Pinpoint the cell where the given text exists, returning its (X, Y) midpoint coordinate. 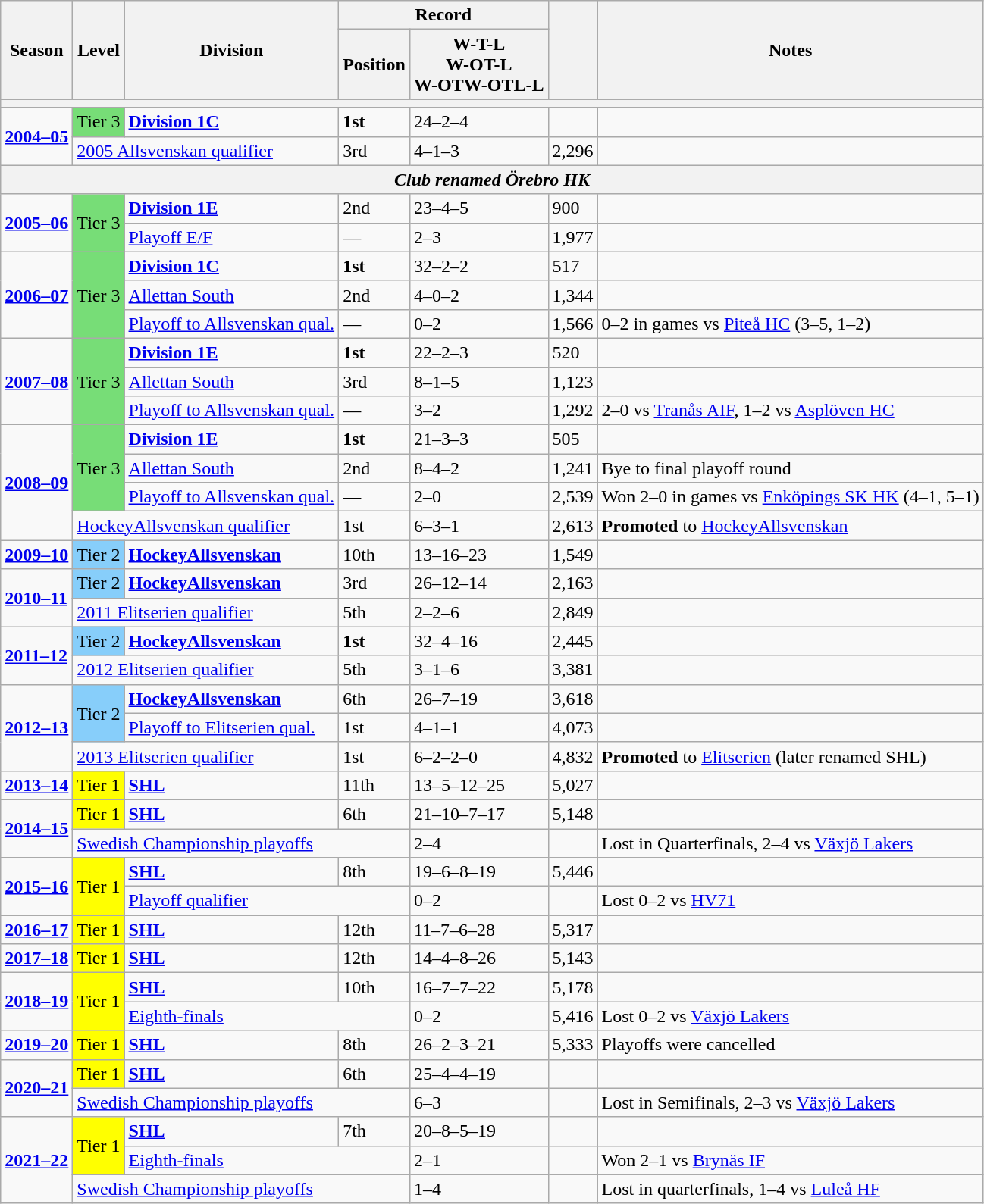
2–2–6 (479, 612)
14–4–8–26 (479, 959)
Playoff to Elitserien qual. (232, 727)
5,416 (573, 1016)
2018–19 (36, 1002)
4–1–1 (479, 727)
1,549 (573, 555)
Playoff E/F (232, 237)
2,296 (573, 151)
Notes (790, 50)
517 (573, 266)
2005 Allsvenskan qualifier (206, 151)
19–6–8–19 (479, 872)
2007–08 (36, 381)
2,613 (573, 526)
520 (573, 352)
Promoted to HockeyAllsvenskan (790, 526)
Position (374, 64)
4–1–3 (479, 151)
32–4–16 (479, 641)
2004–05 (36, 136)
24–2–4 (479, 122)
6–2–2–0 (479, 756)
5,317 (573, 930)
Won 2–0 in games vs Enköpings SK HK (4–1, 5–1) (790, 497)
5,333 (573, 1045)
1,977 (573, 237)
13–5–12–25 (479, 785)
2012–13 (36, 727)
5,148 (573, 814)
4,073 (573, 727)
2016–17 (36, 930)
Division (232, 50)
3,381 (573, 670)
2–4 (479, 843)
Season (36, 50)
1–4 (479, 1189)
5,027 (573, 785)
2–1 (479, 1160)
1,344 (573, 295)
3–1–6 (479, 670)
2,539 (573, 497)
32–2–2 (479, 266)
11th (374, 785)
Won 2–1 vs Brynäs IF (790, 1160)
16–7–7–22 (479, 987)
21–3–3 (479, 439)
3–2 (479, 411)
Lost 0–2 vs HV71 (790, 901)
23–4–5 (479, 208)
1,566 (573, 324)
Lost in quarterfinals, 1–4 vs Luleå HF (790, 1189)
Record (443, 15)
2–0 vs Tranås AIF, 1–2 vs Asplöven HC (790, 411)
26–12–14 (479, 583)
Playoff qualifier (267, 901)
2006–07 (36, 295)
2,445 (573, 641)
2013–14 (36, 785)
2–3 (479, 237)
5,143 (573, 959)
25–4–4–19 (479, 1074)
2021–22 (36, 1160)
Bye to final playoff round (790, 468)
2,849 (573, 612)
20–8–5–19 (479, 1131)
13–16–23 (479, 555)
4–0–2 (479, 295)
Level (99, 50)
2–0 (479, 497)
2019–20 (36, 1045)
26–2–3–21 (479, 1045)
2012 Elitserien qualifier (206, 670)
6–3–1 (479, 526)
5,178 (573, 987)
7th (374, 1131)
2017–18 (36, 959)
2005–06 (36, 223)
2008–09 (36, 483)
900 (573, 208)
W-T-LW-OT-LW-OTW-OTL-L (479, 64)
2,163 (573, 583)
22–2–3 (479, 352)
HockeyAllsvenskan qualifier (206, 526)
Lost 0–2 vs Växjö Lakers (790, 1016)
2014–15 (36, 828)
11–7–6–28 (479, 930)
2010–11 (36, 598)
2013 Elitserien qualifier (206, 756)
5,446 (573, 872)
2020–21 (36, 1088)
0–2 in games vs Piteå HC (3–5, 1–2) (790, 324)
3,618 (573, 699)
2009–10 (36, 555)
Promoted to Elitserien (later renamed SHL) (790, 756)
1,241 (573, 468)
Club renamed Örebro HK (492, 180)
505 (573, 439)
1,292 (573, 411)
1,123 (573, 381)
Lost in Semifinals, 2–3 vs Växjö Lakers (790, 1102)
2015–16 (36, 887)
21–10–7–17 (479, 814)
6–3 (479, 1102)
26–7–19 (479, 699)
2011–12 (36, 655)
8–1–5 (479, 381)
2011 Elitserien qualifier (206, 612)
8–4–2 (479, 468)
4,832 (573, 756)
Playoffs were cancelled (790, 1045)
Lost in Quarterfinals, 2–4 vs Växjö Lakers (790, 843)
